For the text-containing cell, return its midpoint in (X, Y) coordinate format. 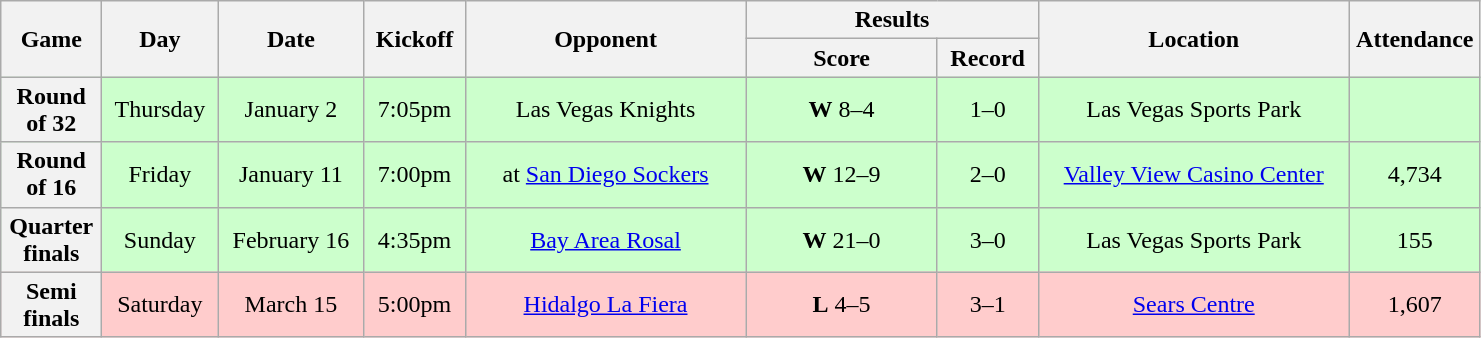
4,734 (1414, 174)
Valley View Casino Center (1194, 174)
Day (160, 39)
Sunday (160, 240)
W 8–4 (842, 110)
3–0 (988, 240)
Date (291, 39)
Results (892, 20)
Hidalgo La Fiera (606, 304)
7:00pm (414, 174)
Opponent (606, 39)
at San Diego Sockers (606, 174)
5:00pm (414, 304)
Bay Area Rosal (606, 240)
Friday (160, 174)
W 21–0 (842, 240)
Attendance (1414, 39)
1,607 (1414, 304)
Location (1194, 39)
1–0 (988, 110)
Score (842, 58)
2–0 (988, 174)
Round of 32 (52, 110)
January 2 (291, 110)
Record (988, 58)
Saturday (160, 304)
Kickoff (414, 39)
March 15 (291, 304)
L 4–5 (842, 304)
January 11 (291, 174)
Semi finals (52, 304)
Las Vegas Knights (606, 110)
Round of 16 (52, 174)
Game (52, 39)
Thursday (160, 110)
Sears Centre (1194, 304)
February 16 (291, 240)
3–1 (988, 304)
Quarter finals (52, 240)
155 (1414, 240)
4:35pm (414, 240)
W 12–9 (842, 174)
7:05pm (414, 110)
